Output the (x, y) coordinate of the center of the cell containing the given text.  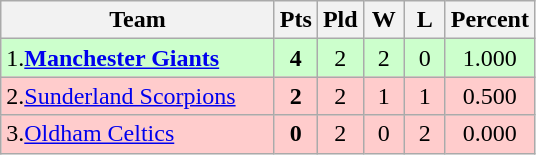
0.000 (490, 134)
Team (138, 20)
Pld (340, 20)
Percent (490, 20)
Pts (296, 20)
3.Oldham Celtics (138, 134)
0.500 (490, 96)
2.Sunderland Scorpions (138, 96)
4 (296, 58)
W (384, 20)
L (424, 20)
1.Manchester Giants (138, 58)
1.000 (490, 58)
